Pinpoint the cell where the given text exists, returning its (x, y) midpoint coordinate. 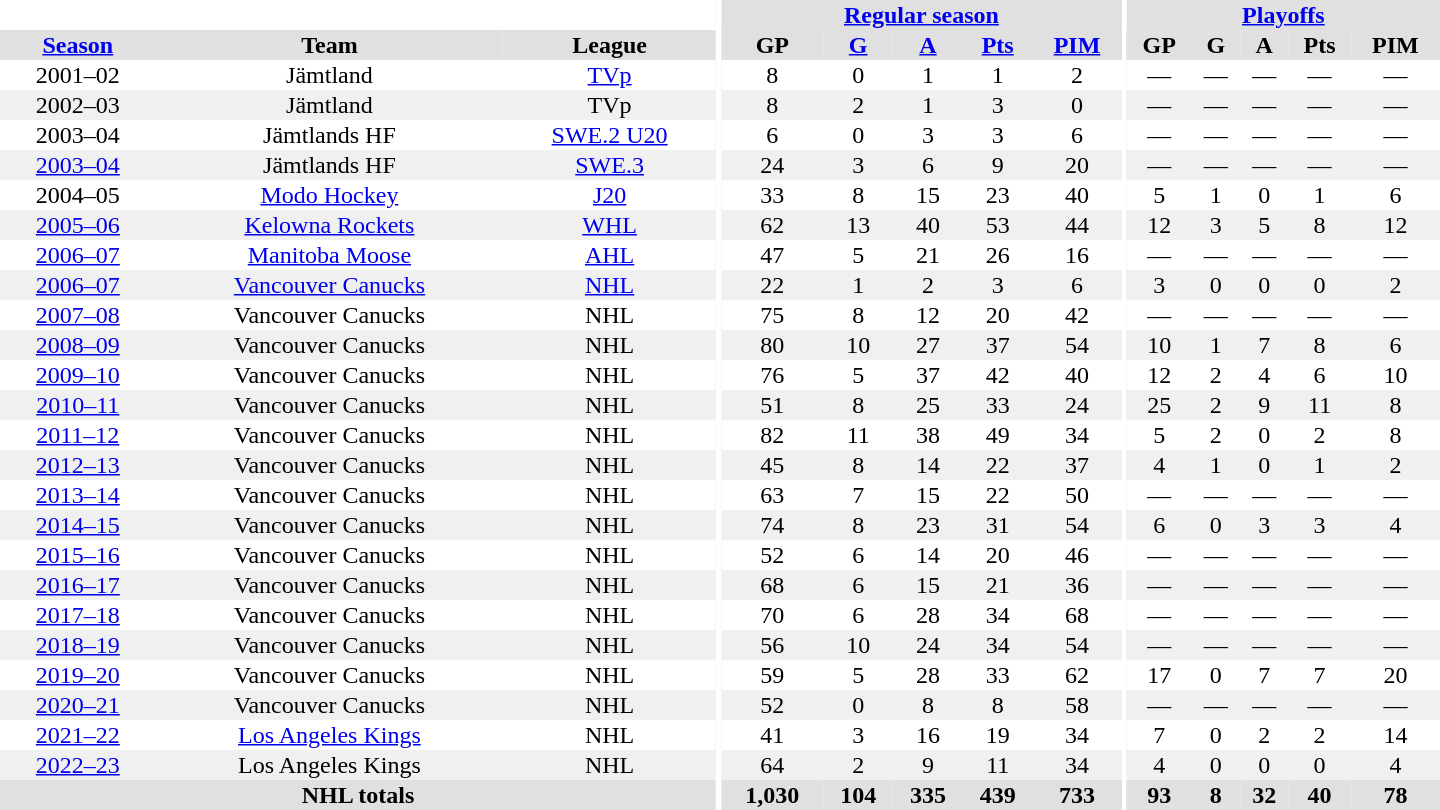
32 (1264, 795)
Season (78, 45)
Team (330, 45)
SWE.3 (610, 165)
41 (772, 735)
2009–10 (78, 375)
19 (998, 735)
Playoffs (1284, 15)
51 (772, 405)
74 (772, 525)
63 (772, 495)
335 (928, 795)
56 (772, 645)
38 (928, 435)
2015–16 (78, 555)
Kelowna Rockets (330, 225)
439 (998, 795)
26 (998, 255)
WHL (610, 225)
2021–22 (78, 735)
2014–15 (78, 525)
64 (772, 765)
2019–20 (78, 675)
2020–21 (78, 705)
70 (772, 615)
1,030 (772, 795)
93 (1160, 795)
80 (772, 345)
2001–02 (78, 75)
13 (858, 225)
45 (772, 465)
2004–05 (78, 195)
2011–12 (78, 435)
76 (772, 375)
NHL totals (358, 795)
2002–03 (78, 105)
2018–19 (78, 645)
J20 (610, 195)
46 (1078, 555)
58 (1078, 705)
31 (998, 525)
League (610, 45)
2022–23 (78, 765)
75 (772, 315)
104 (858, 795)
47 (772, 255)
SWE.2 U20 (610, 135)
49 (998, 435)
17 (1160, 675)
2005–06 (78, 225)
2012–13 (78, 465)
2007–08 (78, 315)
2013–14 (78, 495)
AHL (610, 255)
2008–09 (78, 345)
53 (998, 225)
Modo Hockey (330, 195)
Manitoba Moose (330, 255)
733 (1078, 795)
78 (1396, 795)
Regular season (921, 15)
36 (1078, 585)
44 (1078, 225)
50 (1078, 495)
82 (772, 435)
2016–17 (78, 585)
27 (928, 345)
2010–11 (78, 405)
2017–18 (78, 615)
59 (772, 675)
